Pinpoint the cell where the given text exists, returning its (X, Y) midpoint coordinate. 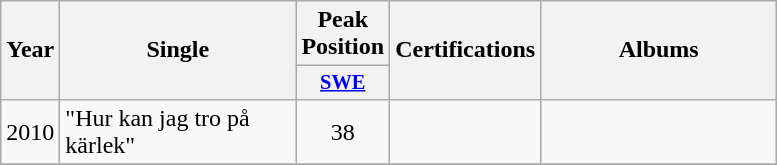
38 (343, 132)
Albums (659, 50)
"Hur kan jag tro på kärlek" (178, 132)
Peak Position (343, 34)
SWE (343, 83)
Single (178, 50)
2010 (30, 132)
Certifications (466, 50)
Year (30, 50)
